Find where the given text appears and provide that cell's center as [X, Y] coordinate. 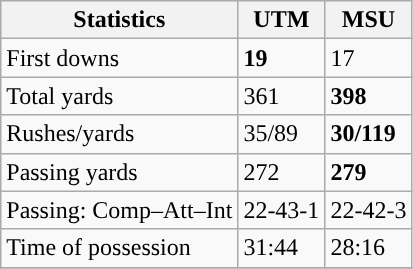
First downs [120, 58]
398 [368, 96]
Statistics [120, 20]
30/119 [368, 134]
Total yards [120, 96]
31:44 [282, 248]
Passing: Comp–Att–Int [120, 210]
272 [282, 172]
19 [282, 58]
17 [368, 58]
Rushes/yards [120, 134]
279 [368, 172]
22-42-3 [368, 210]
22-43-1 [282, 210]
361 [282, 96]
Time of possession [120, 248]
Passing yards [120, 172]
UTM [282, 20]
28:16 [368, 248]
35/89 [282, 134]
MSU [368, 20]
